Locate the cell with the specified text and output its [X, Y] center coordinate. 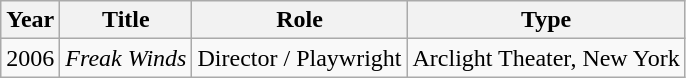
Freak Winds [126, 58]
Year [30, 20]
Director / Playwright [300, 58]
Type [546, 20]
Arclight Theater, New York [546, 58]
Role [300, 20]
Title [126, 20]
2006 [30, 58]
